Output the [x, y] coordinate of the center of the cell containing the given text.  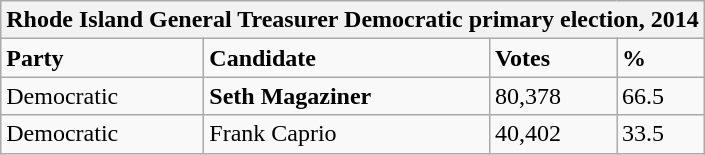
66.5 [661, 96]
Party [102, 58]
Rhode Island General Treasurer Democratic primary election, 2014 [352, 20]
33.5 [661, 134]
40,402 [552, 134]
Votes [552, 58]
Frank Caprio [347, 134]
Candidate [347, 58]
% [661, 58]
80,378 [552, 96]
Seth Magaziner [347, 96]
